Pinpoint the cell where the given text exists, returning its [x, y] midpoint coordinate. 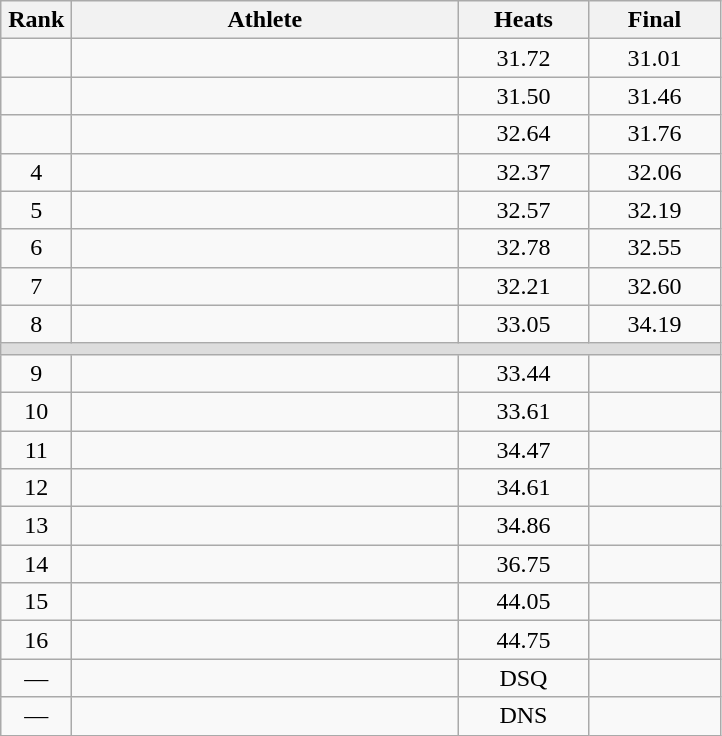
33.05 [524, 324]
33.44 [524, 373]
Final [654, 20]
7 [36, 286]
36.75 [524, 564]
DNS [524, 716]
9 [36, 373]
Rank [36, 20]
31.76 [654, 134]
14 [36, 564]
31.46 [654, 96]
34.86 [524, 526]
Athlete [265, 20]
15 [36, 602]
32.21 [524, 286]
44.05 [524, 602]
31.01 [654, 58]
8 [36, 324]
44.75 [524, 640]
32.78 [524, 248]
12 [36, 488]
34.61 [524, 488]
32.37 [524, 172]
13 [36, 526]
32.55 [654, 248]
5 [36, 210]
32.60 [654, 286]
32.19 [654, 210]
6 [36, 248]
DSQ [524, 678]
33.61 [524, 411]
16 [36, 640]
32.57 [524, 210]
34.19 [654, 324]
31.50 [524, 96]
32.06 [654, 172]
4 [36, 172]
34.47 [524, 449]
Heats [524, 20]
32.64 [524, 134]
31.72 [524, 58]
10 [36, 411]
11 [36, 449]
